Search for the cell housing the specified text and yield its (X, Y) center coordinate. 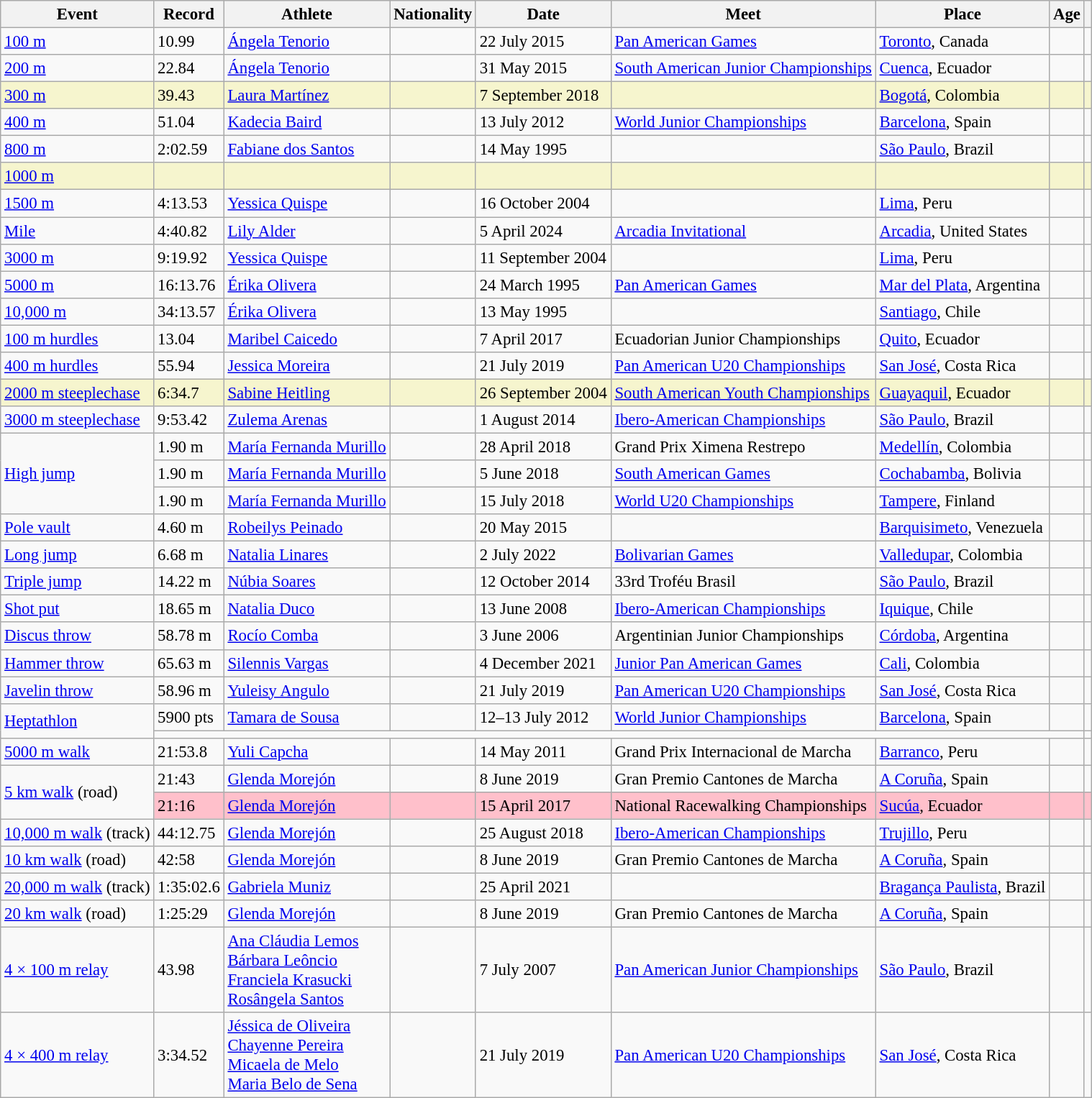
5000 m (78, 285)
9:19.92 (188, 257)
12–13 July 2012 (543, 717)
Rocío Comba (306, 636)
Cuenca, Ecuador (963, 68)
42:58 (188, 860)
1:35:02.6 (188, 887)
5 June 2018 (543, 474)
Bogotá, Colombia (963, 96)
28 April 2018 (543, 447)
58.96 m (188, 690)
2000 m steeplechase (78, 393)
Sucúa, Ecuador (963, 806)
Trujillo, Peru (963, 833)
Event (78, 14)
Santiago, Chile (963, 311)
100 m hurdles (78, 339)
58.78 m (188, 636)
Laura Martínez (306, 96)
Javelin throw (78, 690)
Hammer throw (78, 663)
Date (543, 14)
800 m (78, 150)
Junior Pan American Games (743, 663)
Ana Cláudia LemosBárbara LeôncioFranciela KrasuckiRosângela Santos (306, 971)
Bragança Paulista, Brazil (963, 887)
Discus throw (78, 636)
4:40.82 (188, 231)
Natalia Linares (306, 555)
Guayaquil, Ecuador (963, 393)
3000 m (78, 257)
11 September 2004 (543, 257)
21:16 (188, 806)
3:34.52 (188, 1056)
20 km walk (road) (78, 914)
Silennis Vargas (306, 663)
5 April 2024 (543, 231)
10.99 (188, 42)
Cali, Colombia (963, 663)
South American Games (743, 474)
Grand Prix Ximena Restrepo (743, 447)
Lily Alder (306, 231)
Athlete (306, 14)
13 June 2008 (543, 609)
51.04 (188, 122)
Mile (78, 231)
43.98 (188, 971)
Yuli Capcha (306, 752)
1500 m (78, 203)
21:53.8 (188, 752)
Sabine Heitling (306, 393)
Medellín, Colombia (963, 447)
Pan American Junior Championships (743, 971)
1:25:29 (188, 914)
Jessica Moreira (306, 366)
Barquisimeto, Venezuela (963, 528)
Cochabamba, Bolivia (963, 474)
Long jump (78, 555)
20 May 2015 (543, 528)
Jéssica de OliveiraChayenne PereiraMicaela de MeloMaria Belo de Sena (306, 1056)
Arcadia Invitational (743, 231)
22.84 (188, 68)
Bolivarian Games (743, 555)
2 July 2022 (543, 555)
10,000 m (78, 311)
South American Youth Championships (743, 393)
5000 m walk (78, 752)
High jump (78, 473)
7 July 2007 (543, 971)
13.04 (188, 339)
3000 m steeplechase (78, 420)
13 May 1995 (543, 311)
25 April 2021 (543, 887)
33rd Troféu Brasil (743, 582)
44:12.75 (188, 833)
4.60 m (188, 528)
Núbia Soares (306, 582)
3 June 2006 (543, 636)
Tampere, Finland (963, 501)
Shot put (78, 609)
14.22 m (188, 582)
4 × 100 m relay (78, 971)
Ecuadorian Junior Championships (743, 339)
Pole vault (78, 528)
5 km walk (road) (78, 792)
20,000 m walk (track) (78, 887)
400 m hurdles (78, 366)
National Racewalking Championships (743, 806)
65.63 m (188, 663)
Quito, Ecuador (963, 339)
10,000 m walk (track) (78, 833)
World U20 Championships (743, 501)
Yuleisy Angulo (306, 690)
10 km walk (road) (78, 860)
16:13.76 (188, 285)
Valledupar, Colombia (963, 555)
7 September 2018 (543, 96)
Natalia Duco (306, 609)
Grand Prix Internacional de Marcha (743, 752)
24 March 1995 (543, 285)
400 m (78, 122)
Córdoba, Argentina (963, 636)
1000 m (78, 176)
9:53.42 (188, 420)
Barranco, Peru (963, 752)
6:34.7 (188, 393)
Maribel Caicedo (306, 339)
South American Junior Championships (743, 68)
6.68 m (188, 555)
5900 pts (188, 717)
14 May 2011 (543, 752)
Iquique, Chile (963, 609)
26 September 2004 (543, 393)
Toronto, Canada (963, 42)
21:43 (188, 779)
Argentinian Junior Championships (743, 636)
18.65 m (188, 609)
Nationality (433, 14)
2:02.59 (188, 150)
Meet (743, 14)
55.94 (188, 366)
14 May 1995 (543, 150)
13 July 2012 (543, 122)
34:13.57 (188, 311)
Arcadia, United States (963, 231)
Age (1068, 14)
4 December 2021 (543, 663)
Robeilys Peinado (306, 528)
Place (963, 14)
1 August 2014 (543, 420)
Kadecia Baird (306, 122)
22 July 2015 (543, 42)
16 October 2004 (543, 203)
200 m (78, 68)
4:13.53 (188, 203)
25 August 2018 (543, 833)
300 m (78, 96)
Fabiane dos Santos (306, 150)
4 × 400 m relay (78, 1056)
15 April 2017 (543, 806)
Record (188, 14)
31 May 2015 (543, 68)
Zulema Arenas (306, 420)
12 October 2014 (543, 582)
Tamara de Sousa (306, 717)
7 April 2017 (543, 339)
100 m (78, 42)
Mar del Plata, Argentina (963, 285)
Gabriela Muniz (306, 887)
Heptathlon (78, 720)
39.43 (188, 96)
15 July 2018 (543, 501)
Triple jump (78, 582)
